Detect which cell encompasses the target text, then output its [X, Y] center coordinate. 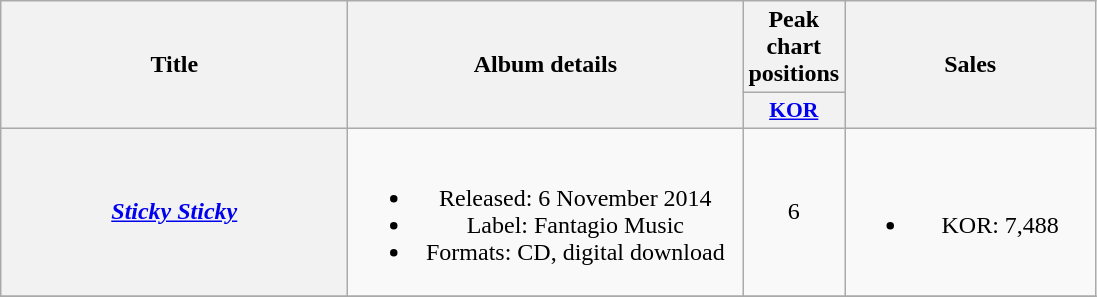
Sticky Sticky [174, 212]
Title [174, 65]
Sales [970, 65]
KOR [794, 111]
Released: 6 November 2014Label: Fantagio MusicFormats: CD, digital download [546, 212]
6 [794, 212]
KOR: 7,488 [970, 212]
Peak chart positions [794, 47]
Album details [546, 65]
